Locate the cell with the specified text and output its (x, y) center coordinate. 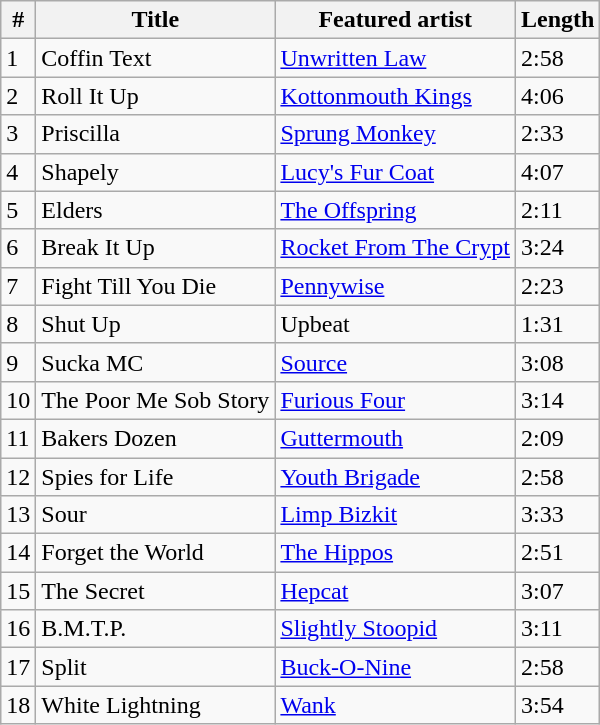
4:07 (557, 172)
B.M.T.P. (156, 629)
The Secret (156, 591)
Hepcat (396, 591)
Fight Till You Die (156, 286)
Sour (156, 515)
Sprung Monkey (396, 134)
1:31 (557, 324)
Featured artist (396, 20)
7 (18, 286)
Wank (396, 705)
4:06 (557, 96)
Title (156, 20)
3:24 (557, 248)
3:07 (557, 591)
16 (18, 629)
13 (18, 515)
Limp Bizkit (396, 515)
Priscilla (156, 134)
The Offspring (396, 210)
Furious Four (396, 400)
Sucka MC (156, 362)
Rocket From The Crypt (396, 248)
10 (18, 400)
Shut Up (156, 324)
2:11 (557, 210)
Roll It Up (156, 96)
Shapely (156, 172)
Kottonmouth Kings (396, 96)
Unwritten Law (396, 58)
14 (18, 553)
18 (18, 705)
3:11 (557, 629)
3:33 (557, 515)
# (18, 20)
4 (18, 172)
Spies for Life (156, 477)
15 (18, 591)
Guttermouth (396, 438)
Lucy's Fur Coat (396, 172)
Bakers Dozen (156, 438)
Coffin Text (156, 58)
Forget the World (156, 553)
Split (156, 667)
9 (18, 362)
8 (18, 324)
Slightly Stoopid (396, 629)
2 (18, 96)
2:23 (557, 286)
Youth Brigade (396, 477)
3 (18, 134)
2:51 (557, 553)
White Lightning (156, 705)
5 (18, 210)
2:33 (557, 134)
2:09 (557, 438)
6 (18, 248)
Pennywise (396, 286)
1 (18, 58)
11 (18, 438)
3:14 (557, 400)
12 (18, 477)
17 (18, 667)
The Hippos (396, 553)
Length (557, 20)
Break It Up (156, 248)
The Poor Me Sob Story (156, 400)
Upbeat (396, 324)
Source (396, 362)
Elders (156, 210)
3:54 (557, 705)
3:08 (557, 362)
Buck-O-Nine (396, 667)
